Locate the cell with the specified text and output its [x, y] center coordinate. 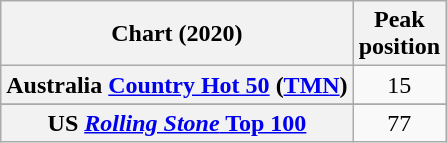
15 [399, 85]
Australia Country Hot 50 (TMN) [177, 85]
Peakposition [399, 34]
US Rolling Stone Top 100 [177, 123]
77 [399, 123]
Chart (2020) [177, 34]
